Output the (X, Y) coordinate of the center of the cell containing the given text.  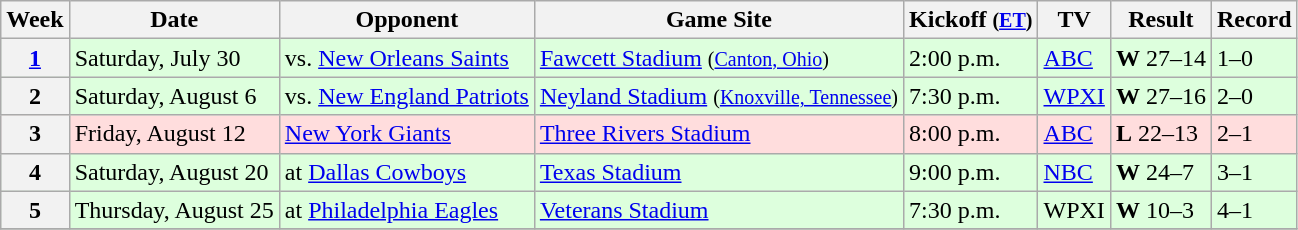
1–0 (1254, 58)
vs. New England Patriots (406, 96)
2–1 (1254, 134)
2:00 p.m. (971, 58)
3–1 (1254, 172)
4–1 (1254, 210)
Thursday, August 25 (174, 210)
W 27–16 (1160, 96)
W 10–3 (1160, 210)
1 (35, 58)
2 (35, 96)
Game Site (718, 20)
3 (35, 134)
Record (1254, 20)
Fawcett Stadium (Canton, Ohio) (718, 58)
Week (35, 20)
New York Giants (406, 134)
Result (1160, 20)
Saturday, August 6 (174, 96)
at Dallas Cowboys (406, 172)
2–0 (1254, 96)
9:00 p.m. (971, 172)
Texas Stadium (718, 172)
vs. New Orleans Saints (406, 58)
Three Rivers Stadium (718, 134)
Saturday, August 20 (174, 172)
TV (1074, 20)
Kickoff (ET) (971, 20)
W 27–14 (1160, 58)
Friday, August 12 (174, 134)
5 (35, 210)
Date (174, 20)
Neyland Stadium (Knoxville, Tennessee) (718, 96)
8:00 p.m. (971, 134)
at Philadelphia Eagles (406, 210)
NBC (1074, 172)
Veterans Stadium (718, 210)
Saturday, July 30 (174, 58)
Opponent (406, 20)
4 (35, 172)
W 24–7 (1160, 172)
L 22–13 (1160, 134)
